Output the [X, Y] coordinate of the center of the cell containing the given text.  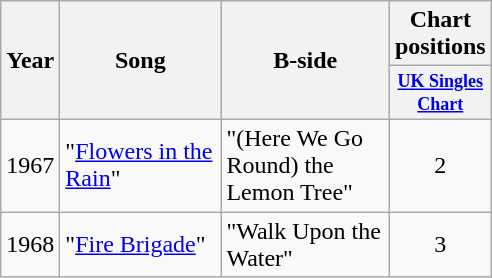
1967 [30, 165]
1968 [30, 244]
2 [440, 165]
"Flowers in the Rain" [140, 165]
UK Singles Chart [440, 93]
"(Here We Go Round) the Lemon Tree" [306, 165]
B-side [306, 60]
Chart positions [440, 34]
3 [440, 244]
Year [30, 60]
Song [140, 60]
"Walk Upon the Water" [306, 244]
"Fire Brigade" [140, 244]
